Identify which cell holds the provided text, then report its [X, Y] central coordinate. 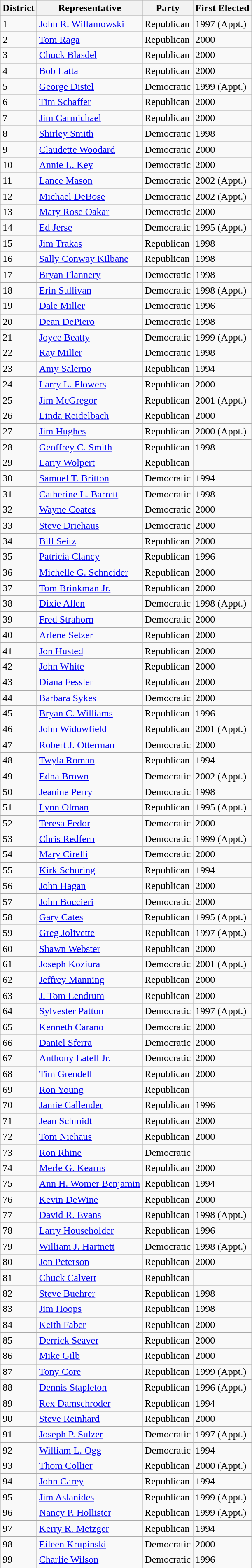
40 [19, 635]
25 [19, 400]
90 [19, 1419]
78 [19, 1231]
96 [19, 1513]
48 [19, 761]
9 [19, 149]
Ron Rhine [90, 1152]
67 [19, 1058]
Jon Husted [90, 651]
Tim Grendell [90, 1074]
79 [19, 1246]
Linda Reidelbach [90, 415]
38 [19, 604]
David R. Evans [90, 1215]
Greg Jolivette [90, 933]
Ann H. Womer Benjamin [90, 1183]
Steve Buehrer [90, 1293]
11 [19, 180]
56 [19, 886]
Jon Peterson [90, 1262]
Geoffrey C. Smith [90, 447]
51 [19, 807]
Samuel T. Britton [90, 478]
93 [19, 1466]
Tom Raga [90, 40]
26 [19, 415]
Merle G. Kearns [90, 1168]
57 [19, 901]
64 [19, 1011]
Joyce Beatty [90, 337]
Jim Carmichael [90, 118]
4 [19, 71]
Tom Niehaus [90, 1136]
Amy Salerno [90, 369]
22 [19, 353]
30 [19, 478]
Kenneth Carano [90, 1027]
Catherine L. Barrett [90, 494]
Larry L. Flowers [90, 384]
42 [19, 666]
Jeffrey Manning [90, 980]
Tony Core [90, 1372]
54 [19, 854]
Robert J. Otterman [90, 745]
50 [19, 792]
Fred Strahorn [90, 619]
Jim McGregor [90, 400]
Michael DeBose [90, 196]
Patricia Clancy [90, 557]
36 [19, 572]
81 [19, 1278]
72 [19, 1136]
13 [19, 212]
William L. Ogg [90, 1450]
Rex Damschroder [90, 1403]
Joseph P. Sulzer [90, 1434]
J. Tom Lendrum [90, 996]
Nancy P. Hollister [90, 1513]
Twyla Roman [90, 761]
37 [19, 588]
89 [19, 1403]
Larry Wolpert [90, 463]
Bill Seitz [90, 541]
Jim Aslanides [90, 1497]
Eileen Krupinski [90, 1544]
John R. Willamowski [90, 24]
23 [19, 369]
5 [19, 86]
43 [19, 682]
Chris Redfern [90, 839]
46 [19, 729]
92 [19, 1450]
28 [19, 447]
86 [19, 1356]
61 [19, 964]
80 [19, 1262]
Steve Driehaus [90, 525]
95 [19, 1497]
85 [19, 1340]
73 [19, 1152]
20 [19, 322]
Edna Brown [90, 776]
45 [19, 714]
John Boccieri [90, 901]
Kirk Schuring [90, 870]
Bryan Flannery [90, 275]
47 [19, 745]
Thom Collier [90, 1466]
Ed Jerse [90, 228]
35 [19, 557]
Claudette Woodard [90, 149]
Ray Miller [90, 353]
32 [19, 510]
15 [19, 243]
59 [19, 933]
60 [19, 948]
District [19, 8]
Sylvester Patton [90, 1011]
Bryan C. Williams [90, 714]
65 [19, 1027]
24 [19, 384]
Bob Latta [90, 71]
Charlie Wilson [90, 1560]
Jim Trakas [90, 243]
Representative [90, 8]
33 [19, 525]
75 [19, 1183]
Larry Householder [90, 1231]
1 [19, 24]
Tom Brinkman Jr. [90, 588]
Jeanine Perry [90, 792]
Dale Miller [90, 306]
Barbara Sykes [90, 698]
52 [19, 823]
Tim Schaffer [90, 102]
John White [90, 666]
68 [19, 1074]
84 [19, 1325]
Mary Cirelli [90, 854]
31 [19, 494]
53 [19, 839]
88 [19, 1387]
Jean Schmidt [90, 1121]
83 [19, 1309]
70 [19, 1105]
18 [19, 290]
49 [19, 776]
63 [19, 996]
77 [19, 1215]
66 [19, 1043]
34 [19, 541]
Teresa Fedor [90, 823]
39 [19, 619]
97 [19, 1528]
Lynn Olman [90, 807]
Michelle G. Schneider [90, 572]
44 [19, 698]
Chuck Calvert [90, 1278]
98 [19, 1544]
Annie L. Key [90, 165]
14 [19, 228]
7 [19, 118]
Steve Reinhard [90, 1419]
1996 (Appt.) [222, 1387]
William J. Hartnett [90, 1246]
8 [19, 133]
George Distel [90, 86]
John Hagan [90, 886]
17 [19, 275]
27 [19, 431]
Derrick Seaver [90, 1340]
John Widowfield [90, 729]
Mary Rose Oakar [90, 212]
Jim Hoops [90, 1309]
Joseph Koziura [90, 964]
Wayne Coates [90, 510]
Dean DePiero [90, 322]
19 [19, 306]
91 [19, 1434]
41 [19, 651]
71 [19, 1121]
21 [19, 337]
87 [19, 1372]
55 [19, 870]
First Elected [222, 8]
Arlene Setzer [90, 635]
Dennis Stapleton [90, 1387]
Kerry R. Metzger [90, 1528]
69 [19, 1090]
Ron Young [90, 1090]
12 [19, 196]
Jim Hughes [90, 431]
Diana Fessler [90, 682]
Party [168, 8]
Gary Cates [90, 917]
29 [19, 463]
10 [19, 165]
Anthony Latell Jr. [90, 1058]
74 [19, 1168]
Sally Conway Kilbane [90, 259]
Mike Gilb [90, 1356]
76 [19, 1199]
6 [19, 102]
Chuck Blasdel [90, 55]
82 [19, 1293]
Erin Sullivan [90, 290]
Keith Faber [90, 1325]
2 [19, 40]
Lance Mason [90, 180]
Daniel Sferra [90, 1043]
Jamie Callender [90, 1105]
John Carey [90, 1482]
Shawn Webster [90, 948]
Dixie Allen [90, 604]
16 [19, 259]
94 [19, 1482]
62 [19, 980]
99 [19, 1560]
3 [19, 55]
Kevin DeWine [90, 1199]
Shirley Smith [90, 133]
58 [19, 917]
